Extract the [x, y] coordinate from the center of the cell holding the provided text.  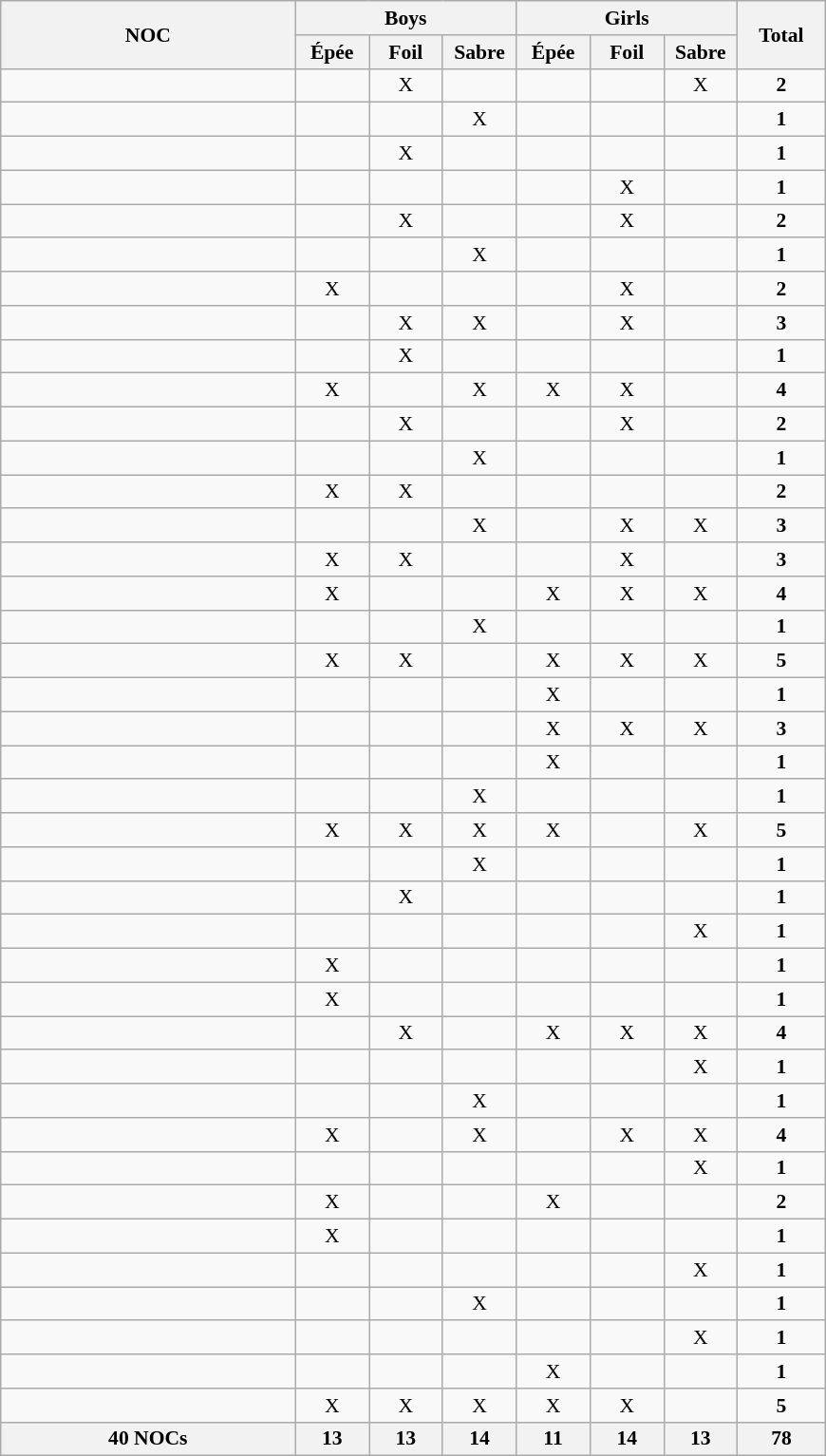
NOC [148, 34]
Girls [627, 18]
Boys [406, 18]
40 NOCs [148, 1439]
11 [554, 1439]
78 [782, 1439]
Total [782, 34]
